Capture the cell that displays the provided text and extract its (X, Y) central coordinate. 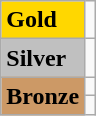
Gold (43, 20)
Silver (43, 58)
Bronze (43, 96)
